Provide the [X, Y] coordinate of the cell's center where the given text is located.  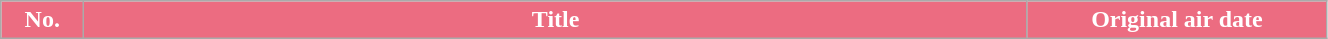
Title [556, 20]
Original air date [1176, 20]
No. [42, 20]
